For the text-containing cell, return its midpoint in (x, y) coordinate format. 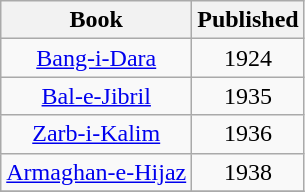
Armaghan-e-Hijaz (96, 172)
1938 (248, 172)
1924 (248, 58)
Zarb-i-Kalim (96, 134)
Published (248, 20)
1936 (248, 134)
Bal-e-Jibril (96, 96)
1935 (248, 96)
Bang-i-Dara (96, 58)
Book (96, 20)
